From the cell containing the given text, extract its center point as [X, Y] coordinate. 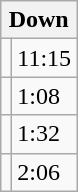
Down [39, 20]
2:06 [44, 172]
1:32 [44, 134]
11:15 [44, 58]
1:08 [44, 96]
